Return the (X, Y) coordinate for the center point of the cell that contains the specified text.  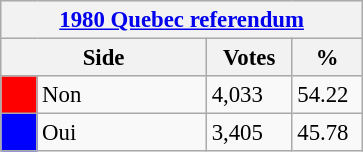
45.78 (328, 133)
3,405 (249, 133)
54.22 (328, 95)
Side (104, 58)
4,033 (249, 95)
% (328, 58)
Non (122, 95)
Oui (122, 133)
Votes (249, 58)
1980 Quebec referendum (182, 20)
